Pinpoint the cell where the given text exists, returning its (x, y) midpoint coordinate. 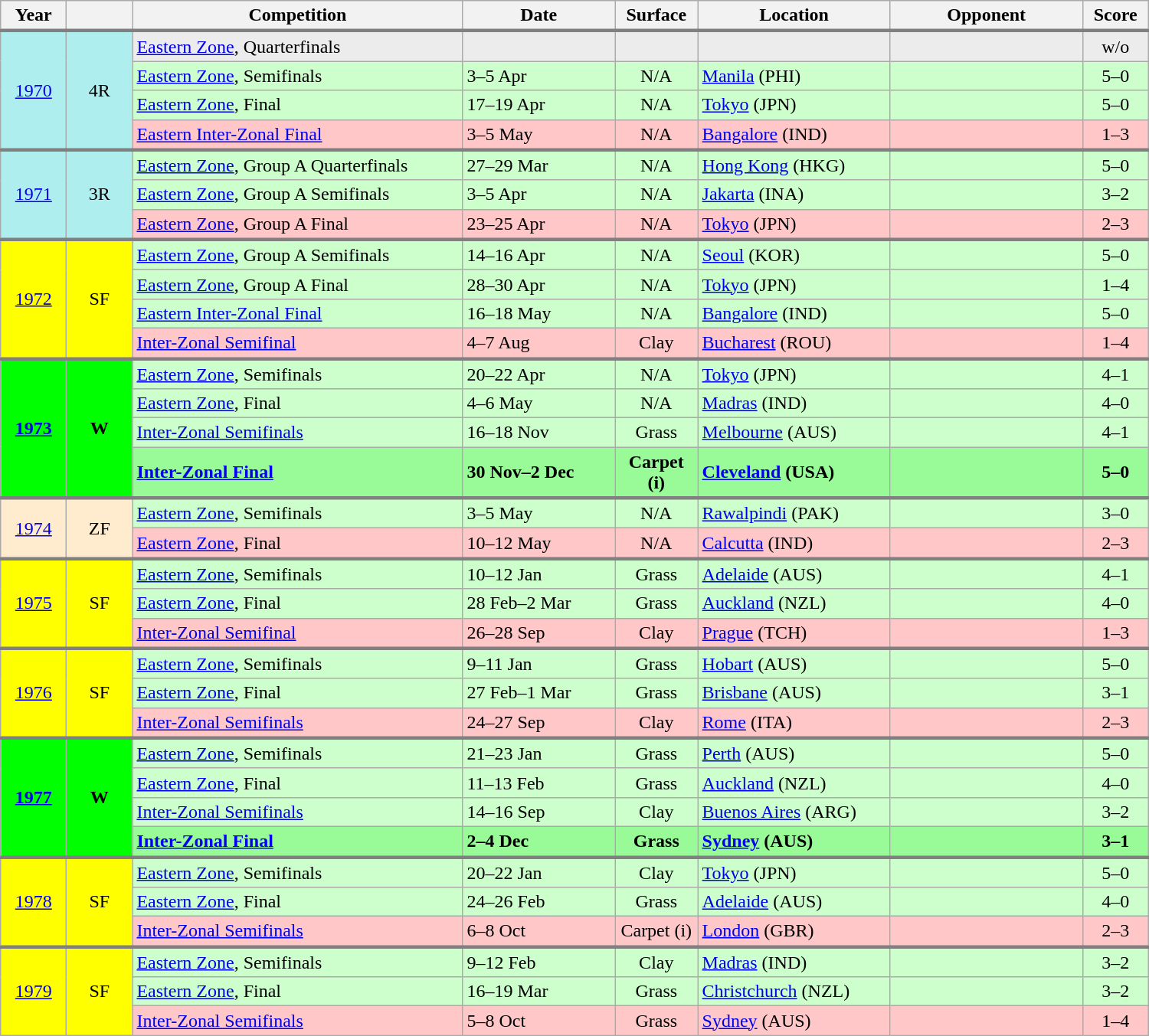
26–28 Sep (539, 633)
Rome (ITA) (794, 723)
4–7 Aug (539, 343)
20–22 Apr (539, 374)
10–12 May (539, 544)
1978 (34, 902)
1979 (34, 991)
Perth (AUS) (794, 753)
Hobart (AUS) (794, 664)
Buenos Aires (ARG) (794, 812)
Year (34, 16)
Melbourne (AUS) (794, 433)
16–18 Nov (539, 433)
Brisbane (AUS) (794, 693)
24–27 Sep (539, 723)
9–11 Jan (539, 664)
Competition (297, 16)
1971 (34, 194)
28 Feb–2 Mar (539, 603)
6–8 Oct (539, 932)
w/o (1115, 46)
27 Feb–1 Mar (539, 693)
14–16 Apr (539, 255)
Eastern Zone, Quarterfinals (297, 46)
1970 (34, 90)
28–30 Apr (539, 284)
16–19 Mar (539, 992)
Seoul (KOR) (794, 255)
1975 (34, 603)
27–29 Mar (539, 165)
Cleveland (USA) (794, 473)
1974 (34, 528)
3–0 (1115, 513)
16–18 May (539, 313)
21–23 Jan (539, 753)
5–8 Oct (539, 1021)
Hong Kong (HKG) (794, 165)
1972 (34, 299)
10–12 Jan (539, 574)
1976 (34, 694)
20–22 Jan (539, 872)
23–25 Apr (539, 224)
Location (794, 16)
London (GBR) (794, 932)
1977 (34, 798)
Date (539, 16)
17–19 Apr (539, 105)
Score (1115, 16)
1973 (34, 428)
4R (100, 90)
11–13 Feb (539, 783)
ZF (100, 528)
Bucharest (ROU) (794, 343)
Opponent (987, 16)
Manila (PHI) (794, 76)
Jakarta (INA) (794, 194)
Calcutta (IND) (794, 544)
30 Nov–2 Dec (539, 473)
2–4 Dec (539, 842)
4–6 May (539, 404)
24–26 Feb (539, 902)
3R (100, 194)
Prague (TCH) (794, 633)
Rawalpindi (PAK) (794, 513)
14–16 Sep (539, 812)
9–12 Feb (539, 962)
Christchurch (NZL) (794, 992)
Surface (656, 16)
Eastern Zone, Group A Quarterfinals (297, 165)
